Return the [x, y] coordinate for the center point of the cell that contains the specified text.  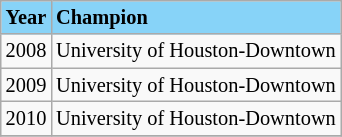
2009 [26, 85]
2008 [26, 51]
Champion [196, 17]
Year [26, 17]
2010 [26, 118]
